Determine the (X, Y) coordinate at the center of the cell enclosing the given text.  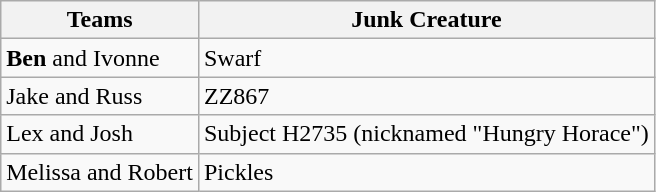
ZZ867 (426, 96)
Melissa and Robert (100, 172)
Pickles (426, 172)
Teams (100, 20)
Junk Creature (426, 20)
Ben and Ivonne (100, 58)
Jake and Russ (100, 96)
Lex and Josh (100, 134)
Subject H2735 (nicknamed "Hungry Horace") (426, 134)
Swarf (426, 58)
